Scan for the cell matching the given text and deliver its [x, y] coordinate at center. 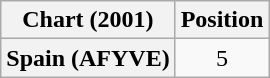
Chart (2001) [88, 20]
Position [222, 20]
Spain (AFYVE) [88, 58]
5 [222, 58]
